Identify which cell holds the provided text, then report its (x, y) central coordinate. 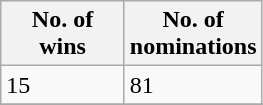
81 (193, 85)
No. of nominations (193, 34)
15 (63, 85)
No. of wins (63, 34)
